Find where the given text appears and provide that cell's center as [x, y] coordinate. 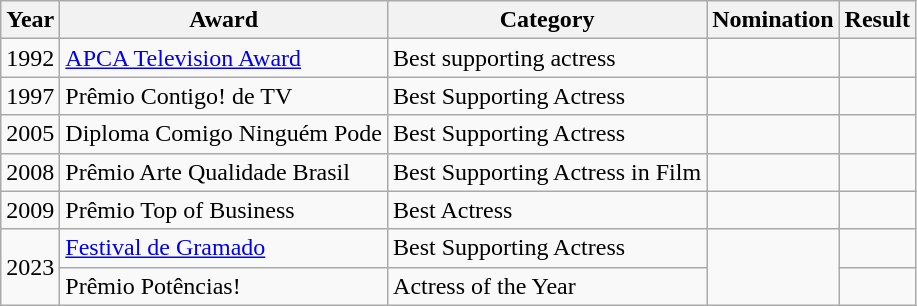
Diploma Comigo Ninguém Pode [224, 134]
2023 [30, 267]
APCA Television Award [224, 58]
Category [548, 20]
Prêmio Arte Qualidade Brasil [224, 172]
Prêmio Potências! [224, 286]
Nomination [773, 20]
2009 [30, 210]
Result [877, 20]
Actress of the Year [548, 286]
Prêmio Contigo! de TV [224, 96]
Festival de Gramado [224, 248]
Year [30, 20]
2005 [30, 134]
Award [224, 20]
Best supporting actress [548, 58]
Best Actress [548, 210]
1997 [30, 96]
Prêmio Top of Business [224, 210]
2008 [30, 172]
1992 [30, 58]
Best Supporting Actress in Film [548, 172]
